Return (X, Y) of the center of cell containing provided text 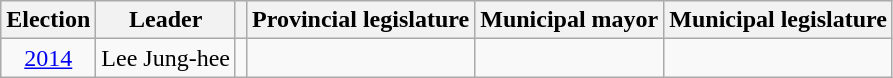
Municipal mayor (570, 20)
Lee Jung-hee (166, 58)
2014 (48, 58)
Provincial legislature (361, 20)
Municipal legislature (778, 20)
Election (48, 20)
Leader (166, 20)
